Search for the cell housing the specified text and yield its [x, y] center coordinate. 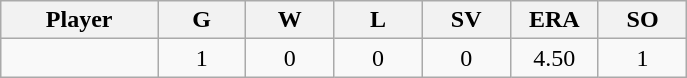
SV [466, 20]
4.50 [554, 58]
SO [642, 20]
G [202, 20]
W [290, 20]
L [378, 20]
Player [80, 20]
ERA [554, 20]
